Extract the [x, y] coordinate from the center of the cell holding the provided text.  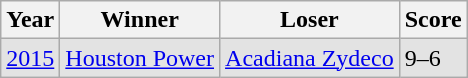
9–6 [433, 58]
Winner [140, 20]
Year [30, 20]
Acadiana Zydeco [310, 58]
2015 [30, 58]
Loser [310, 20]
Score [433, 20]
Houston Power [140, 58]
